Detect which cell encompasses the target text, then output its [x, y] center coordinate. 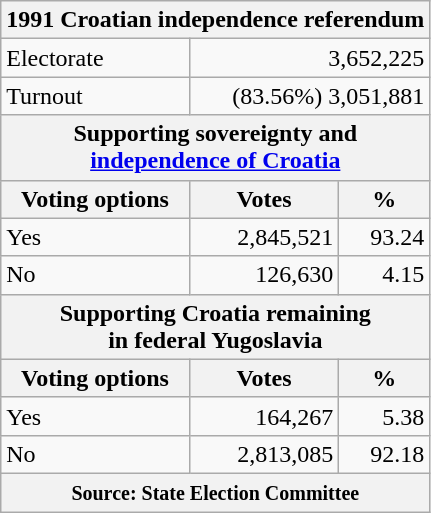
92.18 [384, 454]
Source: State Election Committee [216, 492]
Turnout [95, 96]
126,630 [264, 275]
1991 Croatian independence referendum [216, 20]
Supporting sovereignty andindependence of Croatia [216, 148]
Supporting Croatia remainingin federal Yugoslavia [216, 326]
4.15 [384, 275]
(83.56%) 3,051,881 [310, 96]
5.38 [384, 416]
3,652,225 [310, 58]
2,845,521 [264, 237]
93.24 [384, 237]
164,267 [264, 416]
Electorate [95, 58]
2,813,085 [264, 454]
